Pinpoint the cell where the given text exists, returning its (x, y) midpoint coordinate. 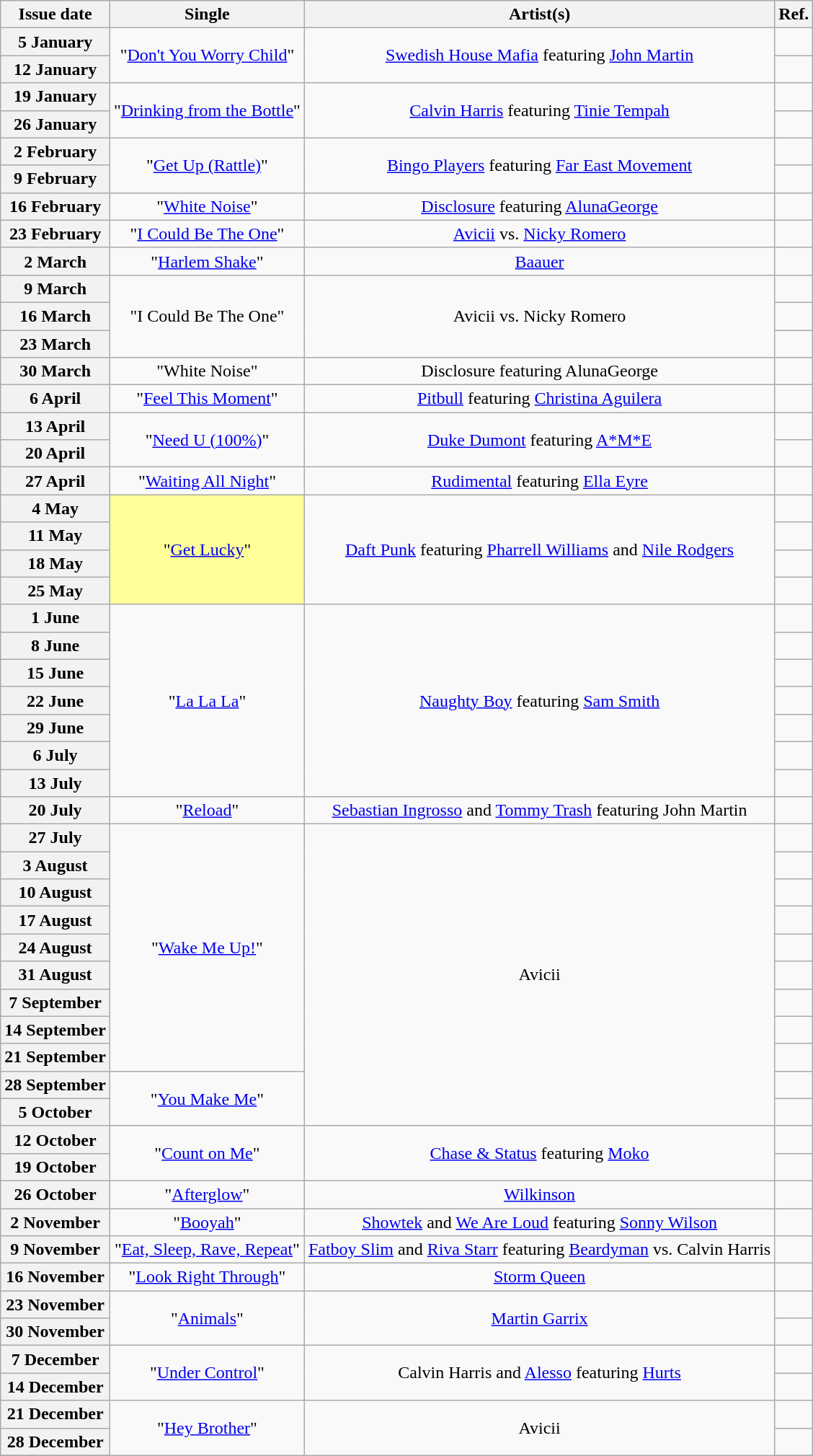
29 June (55, 728)
"Hey Brother" (207, 1428)
7 September (55, 1002)
"Feel This Moment" (207, 399)
20 April (55, 454)
10 August (55, 893)
Sebastian Ingrosso and Tommy Trash featuring John Martin (539, 811)
"Booyah" (207, 1222)
"Afterglow" (207, 1194)
Baauer (539, 261)
Showtek and We Are Loud featuring Sonny Wilson (539, 1222)
"Eat, Sleep, Rave, Repeat" (207, 1250)
19 January (55, 97)
2 November (55, 1222)
22 June (55, 700)
"Waiting All Night" (207, 481)
14 December (55, 1387)
"Harlem Shake" (207, 261)
28 December (55, 1442)
"Drinking from the Bottle" (207, 110)
"Reload" (207, 811)
3 August (55, 865)
9 February (55, 179)
26 January (55, 124)
"Don't You Worry Child" (207, 56)
"Get Up (Rattle)" (207, 165)
Wilkinson (539, 1194)
31 August (55, 975)
16 February (55, 206)
"Look Right Through" (207, 1277)
23 March (55, 344)
4 May (55, 508)
6 April (55, 399)
11 May (55, 536)
24 August (55, 948)
30 March (55, 371)
28 September (55, 1085)
"La La La" (207, 700)
Naughty Boy featuring Sam Smith (539, 700)
2 February (55, 151)
9 March (55, 288)
7 December (55, 1359)
"Count on Me" (207, 1153)
25 May (55, 591)
19 October (55, 1167)
Fatboy Slim and Riva Starr featuring Beardyman vs. Calvin Harris (539, 1250)
"Under Control" (207, 1373)
14 September (55, 1030)
23 November (55, 1305)
"Get Lucky" (207, 550)
18 May (55, 563)
Chase & Status featuring Moko (539, 1153)
Calvin Harris and Alesso featuring Hurts (539, 1373)
13 April (55, 426)
Swedish House Mafia featuring John Martin (539, 56)
"Need U (100%)" (207, 440)
Issue date (55, 14)
"Wake Me Up!" (207, 948)
20 July (55, 811)
15 June (55, 673)
23 February (55, 234)
21 September (55, 1057)
13 July (55, 782)
21 December (55, 1414)
Single (207, 14)
5 October (55, 1112)
Artist(s) (539, 14)
Martin Garrix (539, 1318)
Bingo Players featuring Far East Movement (539, 165)
12 January (55, 69)
9 November (55, 1250)
2 March (55, 261)
26 October (55, 1194)
Pitbull featuring Christina Aguilera (539, 399)
27 April (55, 481)
16 November (55, 1277)
17 August (55, 920)
30 November (55, 1332)
Calvin Harris featuring Tinie Tempah (539, 110)
"You Make Me" (207, 1098)
Daft Punk featuring Pharrell Williams and Nile Rodgers (539, 550)
Storm Queen (539, 1277)
Duke Dumont featuring A*M*E (539, 440)
Ref. (794, 14)
16 March (55, 316)
27 July (55, 838)
6 July (55, 755)
8 June (55, 645)
Rudimental featuring Ella Eyre (539, 481)
1 June (55, 618)
5 January (55, 42)
"Animals" (207, 1318)
12 October (55, 1139)
